Return [x, y] of the center of cell containing provided text 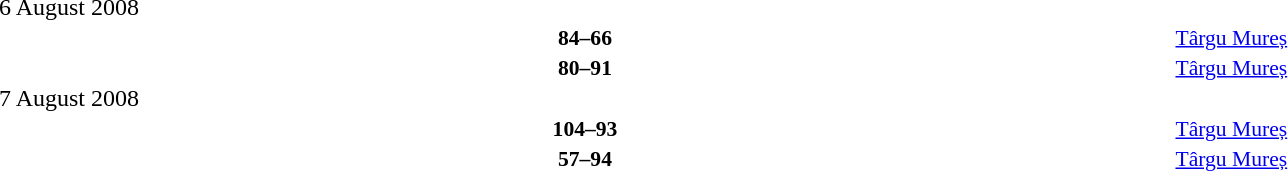
80–91 [584, 68]
104–93 [584, 129]
84–66 [584, 38]
